Determine the [x, y] coordinate at the center of the cell enclosing the given text.  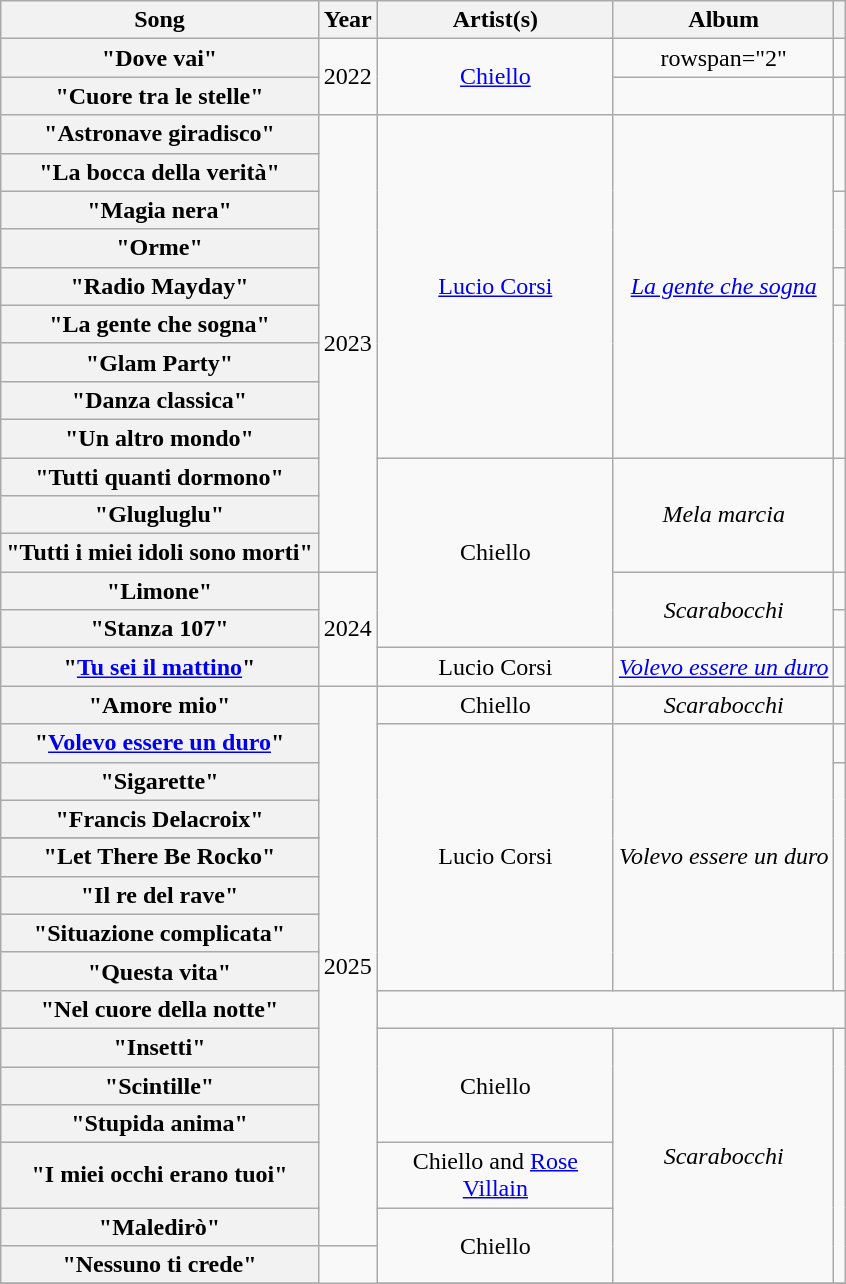
"Insetti" [160, 1047]
2025 [348, 966]
"Let There Be Rocko" [160, 857]
"Limone" [160, 591]
"Danza classica" [160, 400]
2023 [348, 344]
La gente che sogna [724, 286]
"Glam Party" [160, 362]
Chiello and Rose Villain [495, 1176]
Song [160, 20]
"Dove vai" [160, 58]
Album [724, 20]
2024 [348, 629]
"Orme" [160, 248]
"Radio Mayday" [160, 286]
"Un altro mondo" [160, 438]
"Nessuno ti crede" [160, 1265]
"Stupida anima" [160, 1124]
"Sigarette" [160, 781]
"Astronave giradisco" [160, 134]
"Amore mio" [160, 705]
Year [348, 20]
"I miei occhi erano tuoi" [160, 1176]
"Scintille" [160, 1085]
"Volevo essere un duro" [160, 743]
rowspan="2" [724, 58]
"Il re del rave" [160, 895]
"Nel cuore della notte" [160, 1009]
"La bocca della verità" [160, 172]
Mela marcia [724, 515]
"Questa vita" [160, 971]
"Tutti i miei idoli sono morti" [160, 553]
"Maledirò" [160, 1227]
"Cuore tra le stelle" [160, 96]
"Tutti quanti dormono" [160, 477]
"Glugluglu" [160, 515]
Artist(s) [495, 20]
2022 [348, 77]
"Tu sei il mattino" [160, 667]
"Magia nera" [160, 210]
"Francis Delacroix" [160, 819]
"La gente che sogna" [160, 324]
"Stanza 107" [160, 629]
"Situazione complicata" [160, 933]
